Locate the cell with the specified text and output its [x, y] center coordinate. 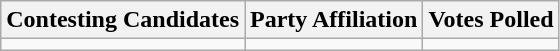
Contesting Candidates [123, 20]
Party Affiliation [334, 20]
Votes Polled [491, 20]
